Search for the cell housing the specified text and yield its [x, y] center coordinate. 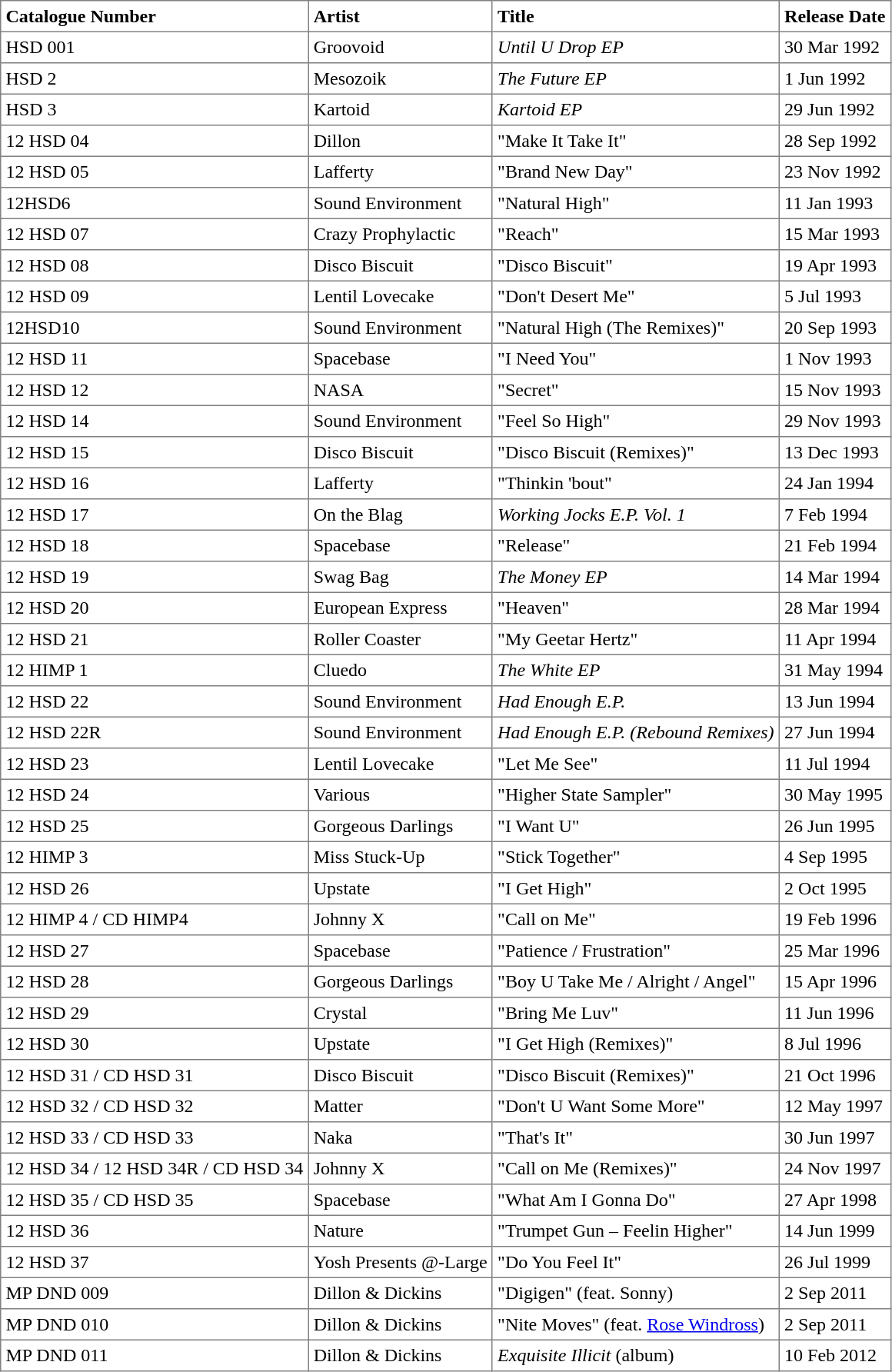
Catalogue Number [155, 16]
12 HSD 35 / CD HSD 35 [155, 1200]
"Stick Together" [635, 857]
Release Date [835, 16]
"Disco Biscuit" [635, 265]
MP DND 009 [155, 1293]
12 HSD 19 [155, 577]
1 Jun 1992 [835, 78]
Matter [400, 1106]
"I Get High" [635, 888]
"Brand New Day" [635, 171]
25 Mar 1996 [835, 951]
"That's It" [635, 1137]
8 Jul 1996 [835, 1044]
12 HSD 11 [155, 358]
"Higher State Sampler" [635, 794]
11 Jun 1996 [835, 1013]
12 HSD 04 [155, 141]
"Make It Take It" [635, 141]
Crazy Prophylactic [400, 234]
13 Dec 1993 [835, 452]
19 Apr 1993 [835, 265]
12 HSD 09 [155, 296]
12 May 1997 [835, 1106]
27 Jun 1994 [835, 732]
"Call on Me (Remixes)" [635, 1168]
"Let Me See" [635, 764]
12 HSD 15 [155, 452]
"Secret" [635, 390]
15 Mar 1993 [835, 234]
On the Blag [400, 514]
HSD 2 [155, 78]
12 HSD 22R [155, 732]
Exquisite Illicit (album) [635, 1355]
"Release" [635, 545]
HSD 001 [155, 47]
"Boy U Take Me / Alright / Angel" [635, 981]
Various [400, 794]
12 HSD 14 [155, 421]
The White EP [635, 670]
"Don't U Want Some More" [635, 1106]
13 Jun 1994 [835, 701]
28 Mar 1994 [835, 608]
MP DND 010 [155, 1324]
"Feel So High" [635, 421]
29 Nov 1993 [835, 421]
30 May 1995 [835, 794]
12 HSD 17 [155, 514]
Had Enough E.P. [635, 701]
"Trumpet Gun – Feelin Higher" [635, 1230]
12 HSD 37 [155, 1262]
12 HSD 21 [155, 639]
11 Jan 1993 [835, 203]
12 HSD 25 [155, 826]
Had Enough E.P. (Rebound Remixes) [635, 732]
14 Mar 1994 [835, 577]
12 HSD 28 [155, 981]
Artist [400, 16]
The Money EP [635, 577]
15 Nov 1993 [835, 390]
"I Need You" [635, 358]
"Patience / Frustration" [635, 951]
12 HSD 12 [155, 390]
Mesozoik [400, 78]
Until U Drop EP [635, 47]
24 Nov 1997 [835, 1168]
12 HSD 05 [155, 171]
7 Feb 1994 [835, 514]
"What Am I Gonna Do" [635, 1200]
26 Jul 1999 [835, 1262]
24 Jan 1994 [835, 483]
19 Feb 1996 [835, 919]
"My Geetar Hertz" [635, 639]
12 HSD 22 [155, 701]
12 HIMP 3 [155, 857]
20 Sep 1993 [835, 328]
Working Jocks E.P. Vol. 1 [635, 514]
30 Jun 1997 [835, 1137]
1 Nov 1993 [835, 358]
30 Mar 1992 [835, 47]
11 Jul 1994 [835, 764]
10 Feb 2012 [835, 1355]
Title [635, 16]
12 HSD 26 [155, 888]
"Do You Feel It" [635, 1262]
26 Jun 1995 [835, 826]
29 Jun 1992 [835, 109]
21 Feb 1994 [835, 545]
European Express [400, 608]
"Call on Me" [635, 919]
31 May 1994 [835, 670]
12 HSD 07 [155, 234]
MP DND 011 [155, 1355]
12 HSD 24 [155, 794]
Dillon [400, 141]
"I Get High (Remixes)" [635, 1044]
14 Jun 1999 [835, 1230]
12 HSD 31 / CD HSD 31 [155, 1075]
4 Sep 1995 [835, 857]
12HSD10 [155, 328]
Yosh Presents @-Large [400, 1262]
Naka [400, 1137]
12 HSD 30 [155, 1044]
12 HSD 33 / CD HSD 33 [155, 1137]
Swag Bag [400, 577]
"Reach" [635, 234]
12 HIMP 1 [155, 670]
Kartoid [400, 109]
12 HSD 20 [155, 608]
Crystal [400, 1013]
Cluedo [400, 670]
"I Want U" [635, 826]
"Don't Desert Me" [635, 296]
"Digigen" (feat. Sonny) [635, 1293]
Kartoid EP [635, 109]
5 Jul 1993 [835, 296]
11 Apr 1994 [835, 639]
23 Nov 1992 [835, 171]
12 HSD 18 [155, 545]
12 HSD 08 [155, 265]
12 HSD 27 [155, 951]
"Heaven" [635, 608]
"Thinkin 'bout" [635, 483]
12 HSD 16 [155, 483]
12HSD6 [155, 203]
Groovoid [400, 47]
The Future EP [635, 78]
12 HSD 23 [155, 764]
2 Oct 1995 [835, 888]
"Nite Moves" (feat. Rose Windross) [635, 1324]
12 HSD 36 [155, 1230]
12 HSD 34 / 12 HSD 34R / CD HSD 34 [155, 1168]
15 Apr 1996 [835, 981]
27 Apr 1998 [835, 1200]
"Natural High" [635, 203]
NASA [400, 390]
"Bring Me Luv" [635, 1013]
Roller Coaster [400, 639]
12 HIMP 4 / CD HIMP4 [155, 919]
28 Sep 1992 [835, 141]
12 HSD 32 / CD HSD 32 [155, 1106]
Miss Stuck-Up [400, 857]
12 HSD 29 [155, 1013]
21 Oct 1996 [835, 1075]
Nature [400, 1230]
HSD 3 [155, 109]
"Natural High (The Remixes)" [635, 328]
